From the cell containing the given text, extract its center point as [x, y] coordinate. 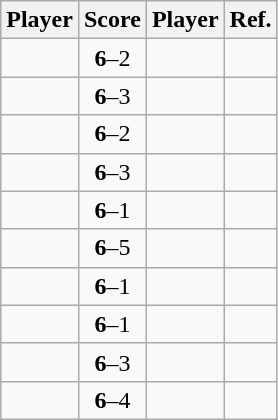
6–5 [112, 248]
Score [112, 20]
6–4 [112, 400]
Ref. [250, 20]
